Locate the cell with the specified text and output its [X, Y] center coordinate. 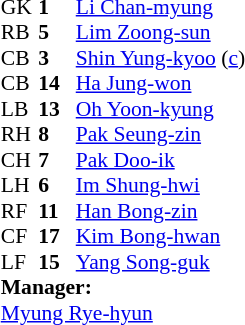
RH [20, 135]
LB [20, 109]
7 [57, 160]
5 [57, 33]
13 [57, 109]
CF [20, 237]
LH [20, 185]
CH [20, 160]
LF [20, 262]
Manager: [123, 287]
RB [20, 33]
15 [57, 262]
14 [57, 83]
8 [57, 135]
6 [57, 185]
3 [57, 58]
RF [20, 211]
11 [57, 211]
17 [57, 237]
